Output the [X, Y] coordinate of the center of the cell containing the given text.  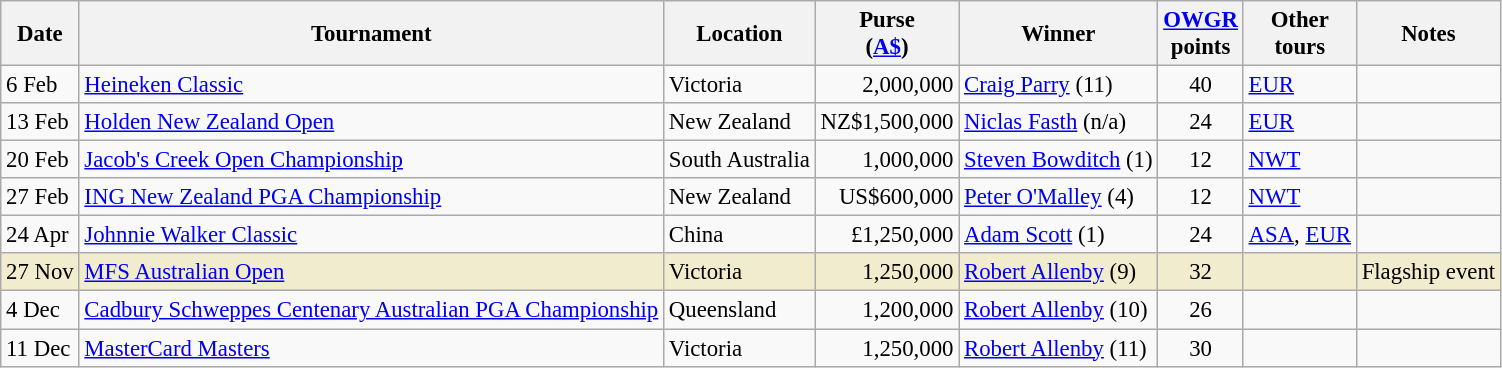
1,000,000 [886, 160]
Date [40, 34]
China [740, 235]
Othertours [1300, 34]
Flagship event [1428, 273]
Notes [1428, 34]
30 [1200, 348]
1,200,000 [886, 310]
Niclas Fasth (n/a) [1058, 122]
4 Dec [40, 310]
11 Dec [40, 348]
Steven Bowditch (1) [1058, 160]
Tournament [371, 34]
ASA, EUR [1300, 235]
£1,250,000 [886, 235]
Peter O'Malley (4) [1058, 197]
Adam Scott (1) [1058, 235]
Craig Parry (11) [1058, 85]
40 [1200, 85]
20 Feb [40, 160]
Robert Allenby (10) [1058, 310]
Queensland [740, 310]
Purse(A$) [886, 34]
South Australia [740, 160]
27 Nov [40, 273]
13 Feb [40, 122]
Location [740, 34]
32 [1200, 273]
NZ$1,500,000 [886, 122]
Jacob's Creek Open Championship [371, 160]
OWGRpoints [1200, 34]
Winner [1058, 34]
Heineken Classic [371, 85]
6 Feb [40, 85]
Holden New Zealand Open [371, 122]
27 Feb [40, 197]
Robert Allenby (9) [1058, 273]
Robert Allenby (11) [1058, 348]
Cadbury Schweppes Centenary Australian PGA Championship [371, 310]
24 Apr [40, 235]
US$600,000 [886, 197]
MFS Australian Open [371, 273]
Johnnie Walker Classic [371, 235]
26 [1200, 310]
2,000,000 [886, 85]
MasterCard Masters [371, 348]
ING New Zealand PGA Championship [371, 197]
